Search for the cell housing the specified text and yield its [X, Y] center coordinate. 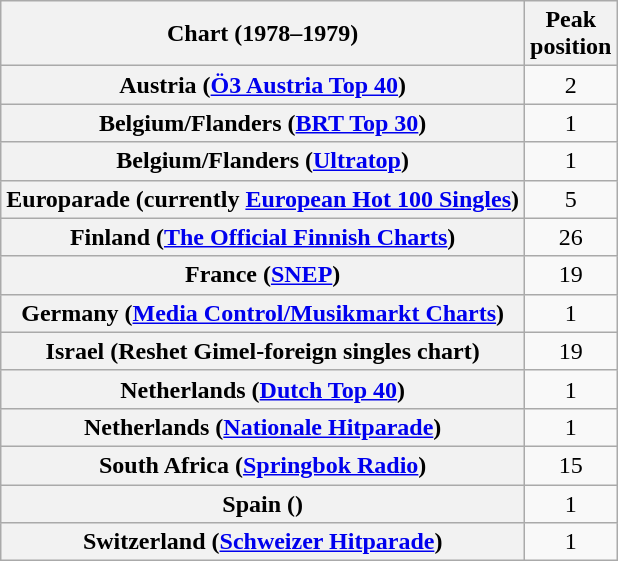
Netherlands (Dutch Top 40) [263, 389]
26 [571, 237]
Europarade (currently European Hot 100 Singles) [263, 199]
5 [571, 199]
Netherlands (Nationale Hitparade) [263, 427]
2 [571, 85]
Germany (Media Control/Musikmarkt Charts) [263, 313]
Belgium/Flanders (Ultratop) [263, 161]
Switzerland (Schweizer Hitparade) [263, 542]
Spain () [263, 503]
15 [571, 465]
Peakposition [571, 34]
Finland (The Official Finnish Charts) [263, 237]
Chart (1978–1979) [263, 34]
Austria (Ö3 Austria Top 40) [263, 85]
France (SNEP) [263, 275]
South Africa (Springbok Radio) [263, 465]
Belgium/Flanders (BRT Top 30) [263, 123]
Israel (Reshet Gimel-foreign singles chart) [263, 351]
